Output the (x, y) coordinate of the center of the cell containing the given text.  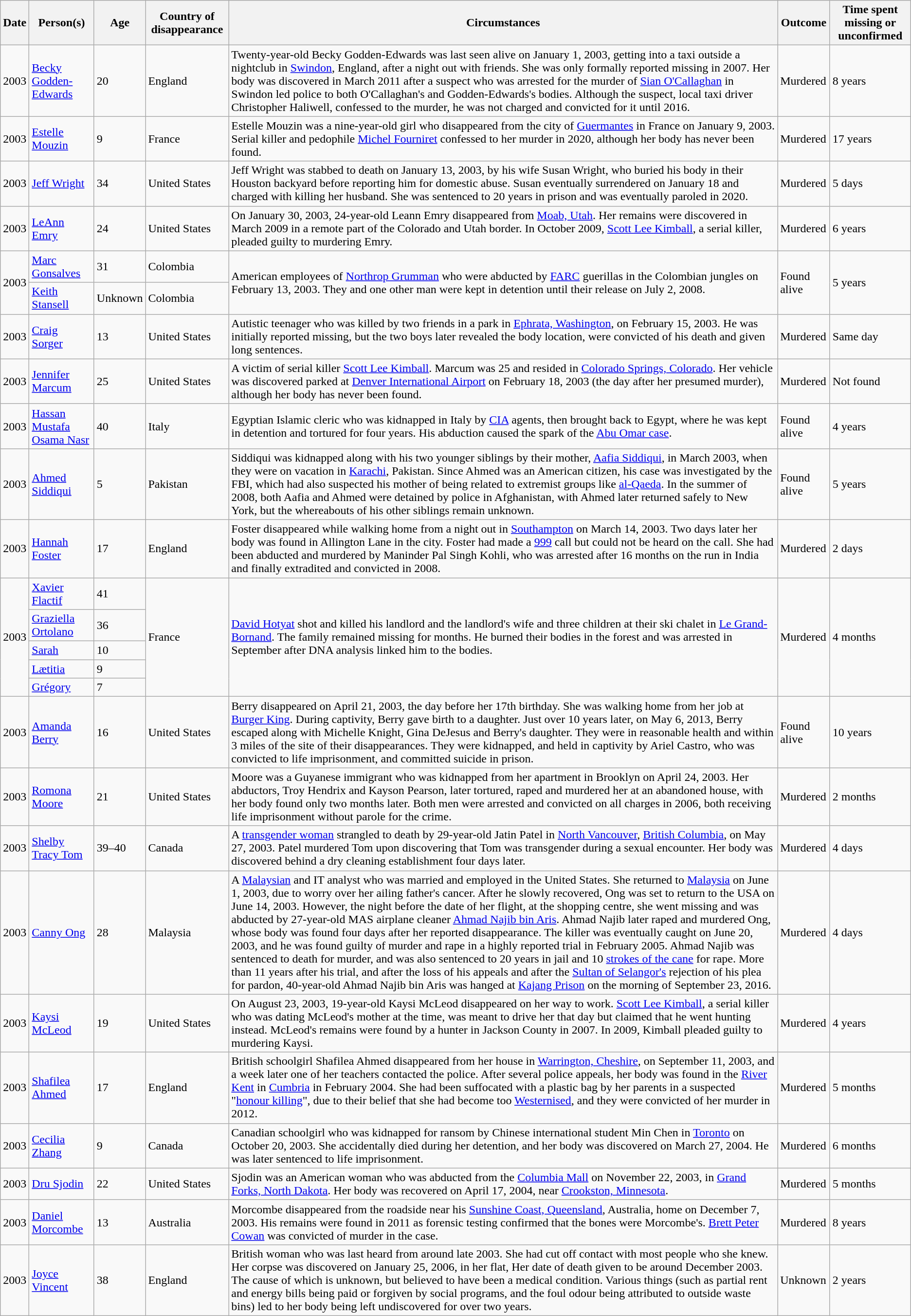
40 (120, 426)
20 (120, 81)
5 (120, 484)
Jeff Wright (61, 184)
Same day (870, 336)
Craig Sorger (61, 336)
Joyce Vincent (61, 1280)
36 (120, 625)
2 days (870, 548)
Kaysi McLeod (61, 1023)
Dru Sjodin (61, 1184)
38 (120, 1280)
39–40 (120, 848)
Shafilea Ahmed (61, 1088)
Sarah (61, 650)
Circumstances (503, 23)
Marc Gonsalves (61, 267)
Age (120, 23)
Shelby Tracy Tom (61, 848)
Time spent missing or unconfirmed (870, 23)
Keith Stansell (61, 298)
Lætitia (61, 669)
Hannah Foster (61, 548)
28 (120, 932)
Person(s) (61, 23)
Not found (870, 381)
Estelle Mouzin (61, 139)
34 (120, 184)
10 years (870, 732)
7 (120, 687)
21 (120, 797)
Xavier Flactif (61, 593)
2 years (870, 1280)
Date (15, 23)
Pakistan (187, 484)
Ahmed Siddiqui (61, 484)
24 (120, 228)
LeAnn Emry (61, 228)
Amanda Berry (61, 732)
Outcome (804, 23)
Hassan Mustafa Osama Nasr (61, 426)
19 (120, 1023)
31 (120, 267)
Daniel Morcombe (61, 1222)
Australia (187, 1222)
Jennifer Marcum (61, 381)
Country of disappearance (187, 23)
Malaysia (187, 932)
Italy (187, 426)
Cecilia Zhang (61, 1146)
Romona Moore (61, 797)
41 (120, 593)
Graziella Ortolano (61, 625)
17 years (870, 139)
25 (120, 381)
2 months (870, 797)
22 (120, 1184)
6 years (870, 228)
6 months (870, 1146)
5 days (870, 184)
10 (120, 650)
Becky Godden-Edwards (61, 81)
Canny Ong (61, 932)
Grégory (61, 687)
16 (120, 732)
4 months (870, 637)
